Provide the [X, Y] coordinate of the cell's center where the given text is located.  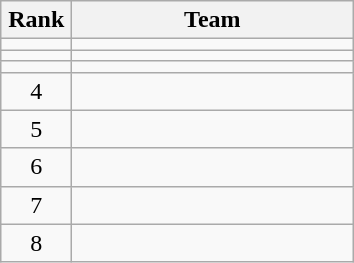
Team [212, 20]
6 [36, 167]
4 [36, 91]
5 [36, 129]
8 [36, 243]
Rank [36, 20]
7 [36, 205]
